Detect which cell encompasses the target text, then output its [X, Y] center coordinate. 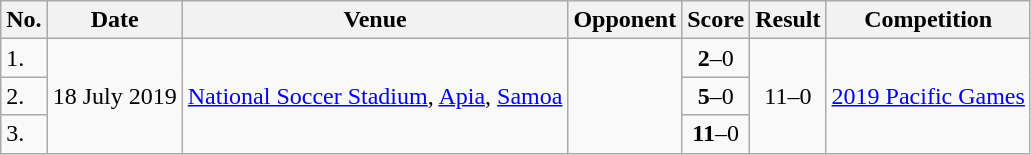
2. [24, 96]
Date [114, 20]
3. [24, 134]
Result [788, 20]
National Soccer Stadium, Apia, Samoa [375, 96]
18 July 2019 [114, 96]
Opponent [625, 20]
5–0 [716, 96]
2–0 [716, 58]
Competition [928, 20]
Score [716, 20]
1. [24, 58]
No. [24, 20]
Venue [375, 20]
2019 Pacific Games [928, 96]
